Extract the [X, Y] coordinate from the center of the cell holding the provided text.  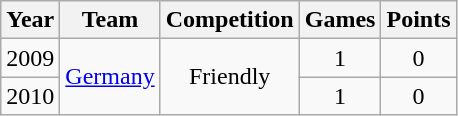
Points [418, 20]
Team [110, 20]
Friendly [230, 77]
Year [30, 20]
2010 [30, 96]
Games [340, 20]
2009 [30, 58]
Competition [230, 20]
Germany [110, 77]
